Provide the [X, Y] coordinate of the cell's center where the given text is located.  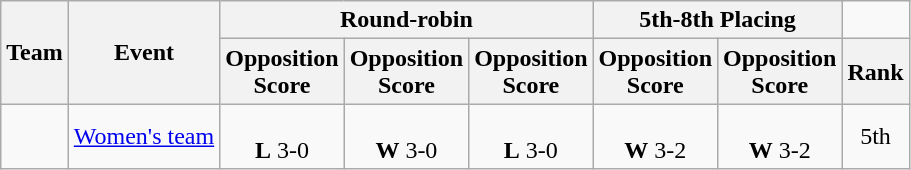
Round-robin [406, 20]
5th [876, 136]
Team [35, 52]
W 3-0 [406, 136]
5th-8th Placing [718, 20]
Event [144, 52]
Women's team [144, 136]
Rank [876, 72]
